Scan for the cell matching the given text and deliver its [x, y] coordinate at center. 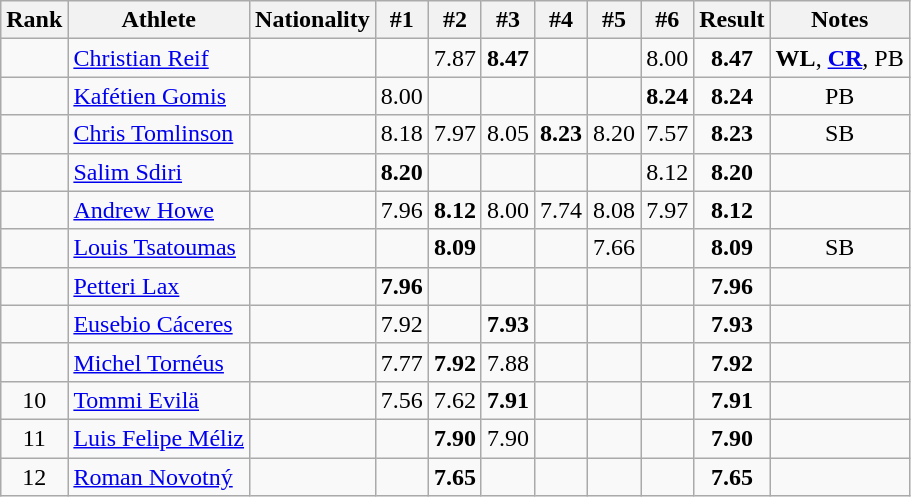
Louis Tsatoumas [159, 248]
#3 [508, 20]
Result [732, 20]
Kafétien Gomis [159, 96]
Salim Sdiri [159, 172]
7.87 [454, 58]
11 [34, 438]
10 [34, 400]
7.77 [402, 362]
7.57 [668, 134]
Tommi Evilä [159, 400]
7.88 [508, 362]
Chris Tomlinson [159, 134]
PB [840, 96]
8.08 [614, 210]
8.05 [508, 134]
Notes [840, 20]
#5 [614, 20]
7.56 [402, 400]
Eusebio Cáceres [159, 324]
Andrew Howe [159, 210]
Nationality [313, 20]
Athlete [159, 20]
7.74 [560, 210]
12 [34, 477]
Christian Reif [159, 58]
Rank [34, 20]
WL, CR, PB [840, 58]
Michel Tornéus [159, 362]
8.18 [402, 134]
Luis Felipe Méliz [159, 438]
7.62 [454, 400]
Roman Novotný [159, 477]
Petteri Lax [159, 286]
#4 [560, 20]
#1 [402, 20]
7.66 [614, 248]
#2 [454, 20]
#6 [668, 20]
